Scan for the cell matching the given text and deliver its [X, Y] coordinate at center. 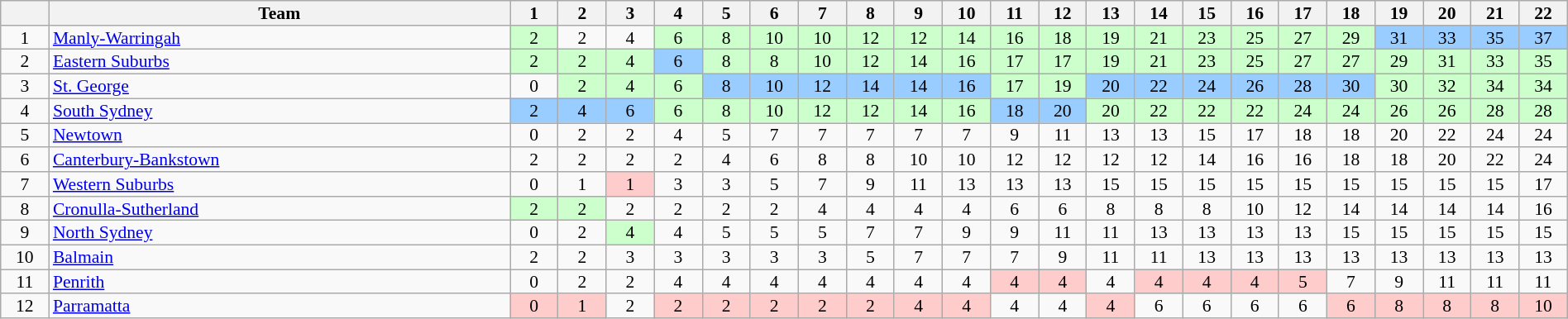
Cronulla-Sutherland [280, 209]
Eastern Suburbs [280, 62]
North Sydney [280, 233]
Western Suburbs [280, 184]
Team [280, 13]
Canterbury-Bankstown [280, 159]
Penrith [280, 282]
Manly-Warringah [280, 38]
Parramatta [280, 307]
37 [1543, 38]
Balmain [280, 258]
St. George [280, 87]
South Sydney [280, 111]
32 [1447, 87]
Newtown [280, 136]
